Return [x, y] of the center of cell containing provided text 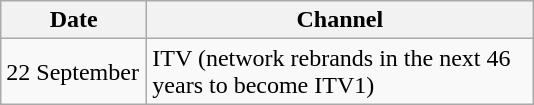
Channel [340, 20]
22 September [74, 72]
Date [74, 20]
ITV (network rebrands in the next 46 years to become ITV1) [340, 72]
